For the text-containing cell, return its midpoint in [X, Y] coordinate format. 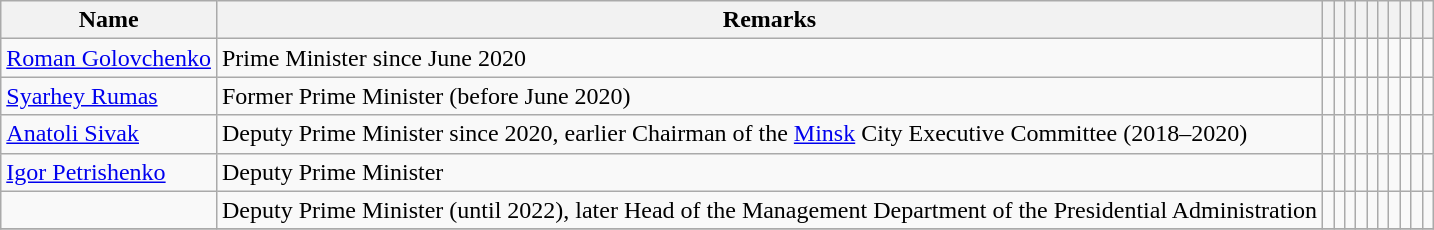
Name [109, 20]
Deputy Prime Minister since 2020, earlier Chairman of the Minsk City Executive Committee (2018–2020) [769, 134]
Igor Petrishenko [109, 172]
Deputy Prime Minister [769, 172]
Former Prime Minister (before June 2020) [769, 96]
Syarhey Rumas [109, 96]
Anatoli Sivak [109, 134]
Prime Minister since June 2020 [769, 58]
Remarks [769, 20]
Deputy Prime Minister (until 2022), later Head of the Management Department of the Presidential Administration [769, 210]
Roman Golovchenko [109, 58]
